Return [x, y] of the center of cell containing provided text 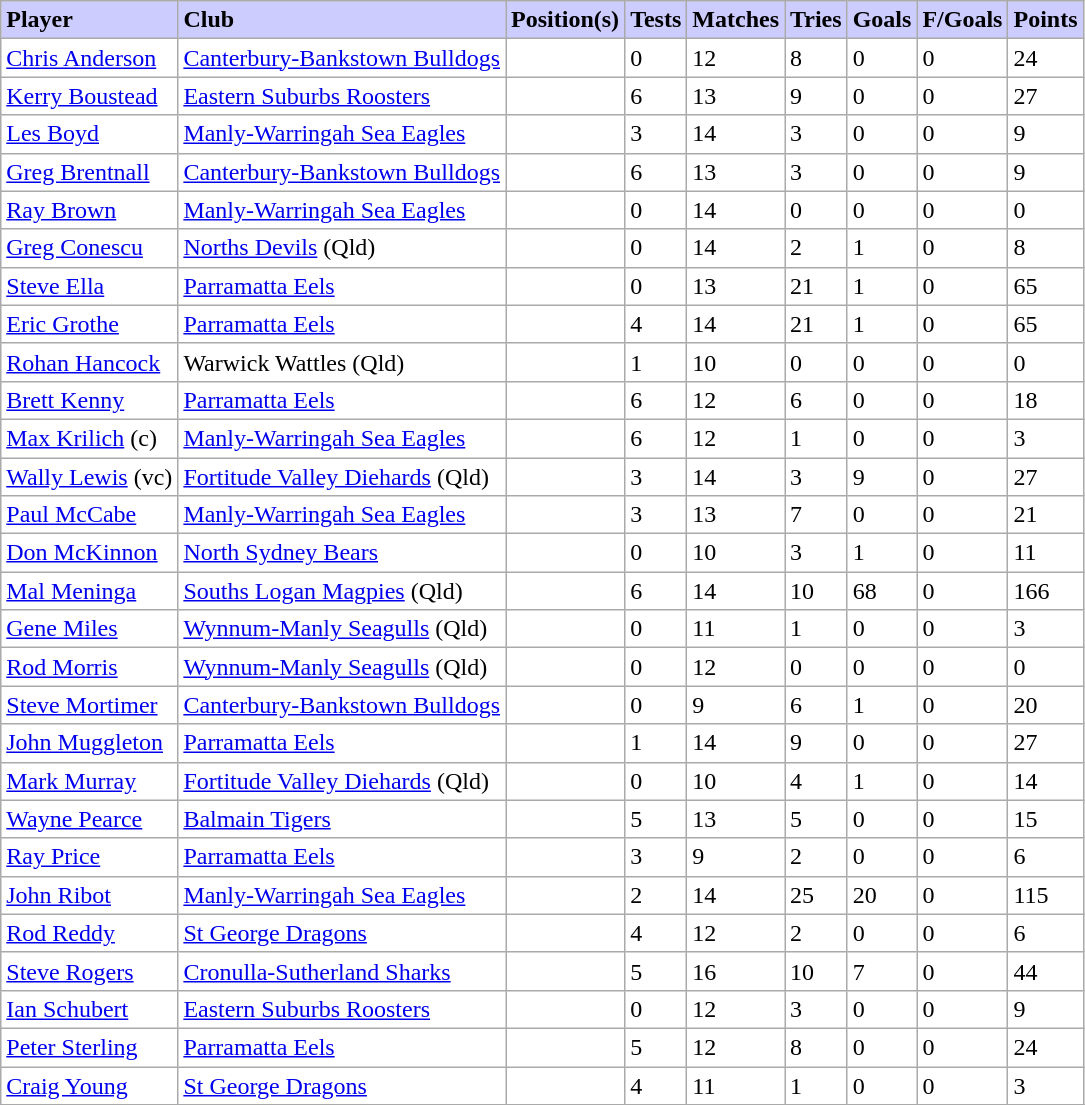
Ian Schubert [90, 1009]
Greg Conescu [90, 248]
Les Boyd [90, 134]
Wayne Pearce [90, 819]
Steve Mortimer [90, 705]
Rod Reddy [90, 933]
Don McKinnon [90, 553]
Kerry Boustead [90, 96]
Norths Devils (Qld) [342, 248]
115 [1046, 895]
Tests [656, 20]
Tries [816, 20]
44 [1046, 971]
18 [1046, 400]
F/Goals [962, 20]
15 [1046, 819]
Position(s) [566, 20]
Chris Anderson [90, 58]
Steve Rogers [90, 971]
Club [342, 20]
Player [90, 20]
16 [736, 971]
Rohan Hancock [90, 362]
Rod Morris [90, 667]
Souths Logan Magpies (Qld) [342, 591]
Paul McCabe [90, 515]
Brett Kenny [90, 400]
Cronulla-Sutherland Sharks [342, 971]
25 [816, 895]
Mark Murray [90, 781]
John Ribot [90, 895]
Balmain Tigers [342, 819]
Gene Miles [90, 629]
68 [882, 591]
Warwick Wattles (Qld) [342, 362]
Ray Brown [90, 210]
North Sydney Bears [342, 553]
166 [1046, 591]
Points [1046, 20]
John Muggleton [90, 743]
Goals [882, 20]
Eric Grothe [90, 324]
Craig Young [90, 1085]
Peter Sterling [90, 1047]
Max Krilich (c) [90, 438]
Matches [736, 20]
Greg Brentnall [90, 172]
Mal Meninga [90, 591]
Ray Price [90, 857]
Wally Lewis (vc) [90, 477]
Steve Ella [90, 286]
